Search for the cell housing the specified text and yield its (X, Y) center coordinate. 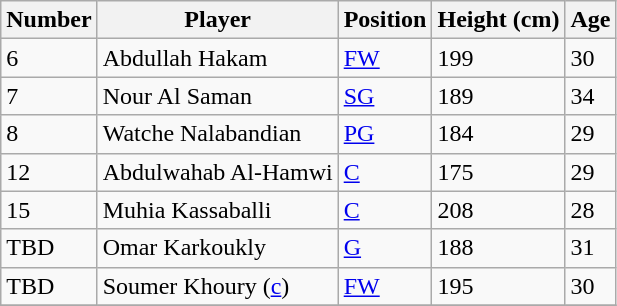
15 (49, 210)
199 (498, 58)
6 (49, 58)
175 (498, 172)
8 (49, 134)
189 (498, 96)
195 (498, 286)
Nour Al Saman (218, 96)
G (385, 248)
Age (590, 20)
188 (498, 248)
SG (385, 96)
Abdullah Hakam (218, 58)
PG (385, 134)
Abdulwahab Al-Hamwi (218, 172)
28 (590, 210)
Player (218, 20)
208 (498, 210)
31 (590, 248)
Muhia Kassaballi (218, 210)
Omar Karkoukly (218, 248)
Position (385, 20)
Soumer Khoury (c) (218, 286)
12 (49, 172)
7 (49, 96)
Number (49, 20)
184 (498, 134)
34 (590, 96)
Watche Nalabandian (218, 134)
Height (cm) (498, 20)
